Extract the (X, Y) coordinate from the center of the cell holding the provided text.  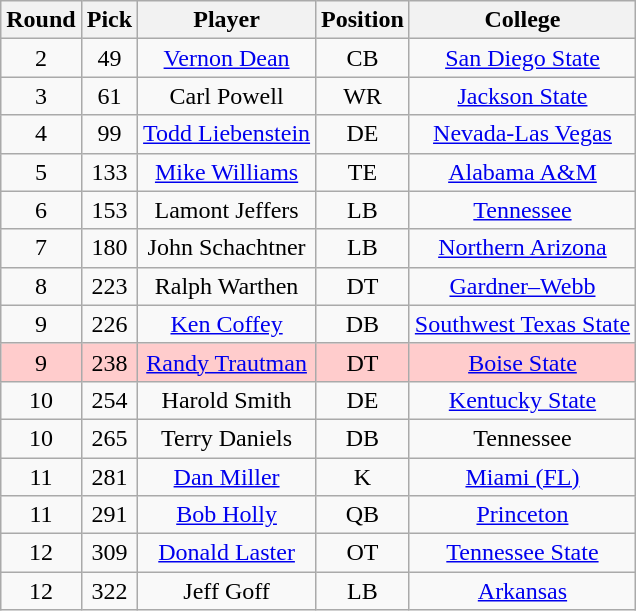
Pick (109, 20)
8 (41, 286)
254 (109, 400)
Miami (FL) (522, 477)
Ralph Warthen (227, 286)
Donald Laster (227, 553)
133 (109, 172)
Gardner–Webb (522, 286)
Kentucky State (522, 400)
Jackson State (522, 96)
Vernon Dean (227, 58)
281 (109, 477)
238 (109, 362)
223 (109, 286)
Southwest Texas State (522, 324)
Jeff Goff (227, 591)
291 (109, 515)
College (522, 20)
QB (363, 515)
John Schachtner (227, 248)
Terry Daniels (227, 438)
Ken Coffey (227, 324)
99 (109, 134)
309 (109, 553)
Dan Miller (227, 477)
Tennessee State (522, 553)
Alabama A&M (522, 172)
7 (41, 248)
61 (109, 96)
Arkansas (522, 591)
226 (109, 324)
CB (363, 58)
Position (363, 20)
Mike Williams (227, 172)
180 (109, 248)
Nevada-Las Vegas (522, 134)
WR (363, 96)
153 (109, 210)
2 (41, 58)
San Diego State (522, 58)
322 (109, 591)
5 (41, 172)
Player (227, 20)
Northern Arizona (522, 248)
265 (109, 438)
Round (41, 20)
3 (41, 96)
6 (41, 210)
Boise State (522, 362)
OT (363, 553)
Randy Trautman (227, 362)
Princeton (522, 515)
Harold Smith (227, 400)
Carl Powell (227, 96)
4 (41, 134)
49 (109, 58)
K (363, 477)
Lamont Jeffers (227, 210)
TE (363, 172)
Todd Liebenstein (227, 134)
Bob Holly (227, 515)
